Extract the [x, y] coordinate from the center of the cell holding the provided text.  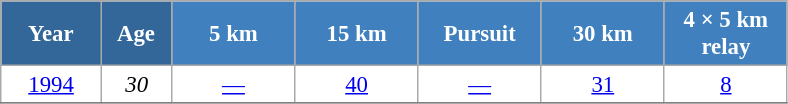
30 [136, 85]
40 [356, 85]
8 [726, 85]
4 × 5 km relay [726, 34]
Year [52, 34]
Pursuit [480, 34]
30 km [602, 34]
5 km [234, 34]
1994 [52, 85]
31 [602, 85]
15 km [356, 34]
Age [136, 34]
